Find where the given text appears and provide that cell's center as (X, Y) coordinate. 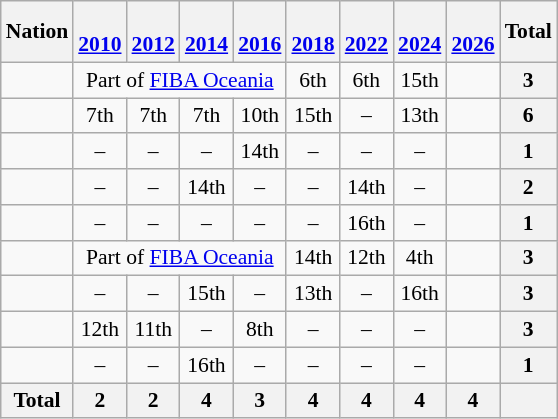
Nation (37, 32)
8th (260, 330)
2014 (206, 32)
2018 (312, 32)
4th (420, 258)
2024 (420, 32)
2010 (100, 32)
6 (528, 116)
2012 (154, 32)
2022 (366, 32)
2016 (260, 32)
10th (260, 116)
2026 (472, 32)
11th (154, 330)
